From the cell containing the given text, extract its center point as [x, y] coordinate. 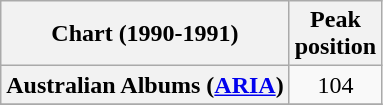
104 [335, 85]
Peakposition [335, 34]
Chart (1990-1991) [145, 34]
Australian Albums (ARIA) [145, 85]
